From the cell containing the given text, extract its center point as (x, y) coordinate. 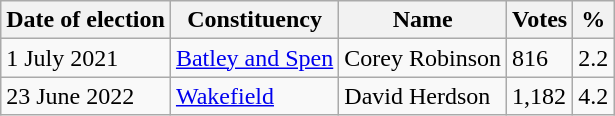
1 July 2021 (86, 58)
23 June 2022 (86, 96)
Constituency (254, 20)
Date of election (86, 20)
816 (540, 58)
1,182 (540, 96)
Batley and Spen (254, 58)
% (594, 20)
Name (423, 20)
David Herdson (423, 96)
2.2 (594, 58)
4.2 (594, 96)
Wakefield (254, 96)
Corey Robinson (423, 58)
Votes (540, 20)
